Pinpoint the cell where the given text exists, returning its [X, Y] midpoint coordinate. 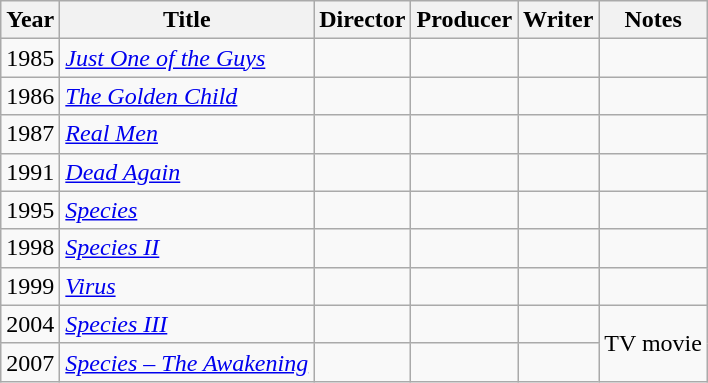
TV movie [654, 343]
Real Men [187, 134]
Species [187, 210]
1995 [30, 210]
Producer [464, 20]
Species – The Awakening [187, 362]
1986 [30, 96]
2007 [30, 362]
Just One of the Guys [187, 58]
Dead Again [187, 172]
Year [30, 20]
1998 [30, 248]
1987 [30, 134]
Species II [187, 248]
1985 [30, 58]
1991 [30, 172]
The Golden Child [187, 96]
Director [362, 20]
Virus [187, 286]
Title [187, 20]
Species III [187, 324]
2004 [30, 324]
Notes [654, 20]
Writer [558, 20]
1999 [30, 286]
